Identify which cell holds the provided text, then report its [X, Y] central coordinate. 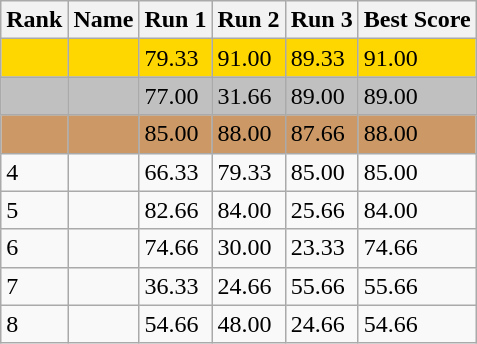
31.66 [248, 96]
Run 3 [322, 20]
Best Score [417, 20]
6 [34, 248]
Name [104, 20]
4 [34, 172]
89.33 [322, 58]
25.66 [322, 210]
82.66 [176, 210]
48.00 [248, 324]
8 [34, 324]
5 [34, 210]
Rank [34, 20]
Run 2 [248, 20]
23.33 [322, 248]
66.33 [176, 172]
Run 1 [176, 20]
87.66 [322, 134]
7 [34, 286]
36.33 [176, 286]
77.00 [176, 96]
30.00 [248, 248]
